Determine the (X, Y) coordinate at the center of the cell enclosing the given text.  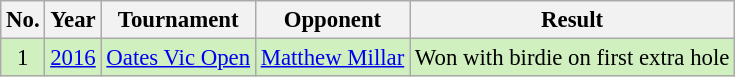
2016 (73, 58)
Result (572, 20)
No. (23, 20)
Year (73, 20)
1 (23, 58)
Opponent (332, 20)
Won with birdie on first extra hole (572, 58)
Oates Vic Open (178, 58)
Matthew Millar (332, 58)
Tournament (178, 20)
